Scan for the cell matching the given text and deliver its (x, y) coordinate at center. 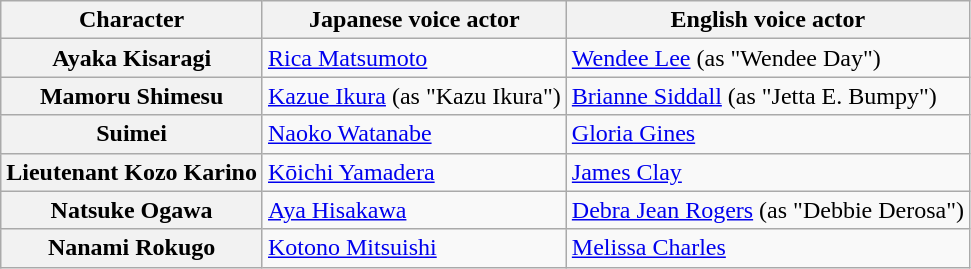
Kazue Ikura (as "Kazu Ikura") (414, 96)
Nanami Rokugo (132, 248)
Debra Jean Rogers (as "Debbie Derosa") (768, 210)
Lieutenant Kozo Karino (132, 172)
Natsuke Ogawa (132, 210)
James Clay (768, 172)
Naoko Watanabe (414, 134)
Melissa Charles (768, 248)
Character (132, 20)
Ayaka Kisaragi (132, 58)
Suimei (132, 134)
Wendee Lee (as "Wendee Day") (768, 58)
Mamoru Shimesu (132, 96)
Rica Matsumoto (414, 58)
Kotono Mitsuishi (414, 248)
Japanese voice actor (414, 20)
English voice actor (768, 20)
Gloria Gines (768, 134)
Kōichi Yamadera (414, 172)
Brianne Siddall (as "Jetta E. Bumpy") (768, 96)
Aya Hisakawa (414, 210)
